Search for the cell housing the specified text and yield its (X, Y) center coordinate. 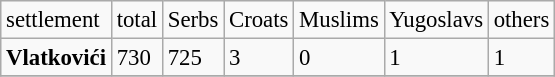
Croats (259, 20)
Muslims (339, 20)
3 (259, 58)
Yugoslavs (436, 20)
725 (192, 58)
others (521, 20)
0 (339, 58)
total (136, 20)
Vlatkovići (56, 58)
730 (136, 58)
settlement (56, 20)
Serbs (192, 20)
